Locate the cell with the specified text and output its [X, Y] center coordinate. 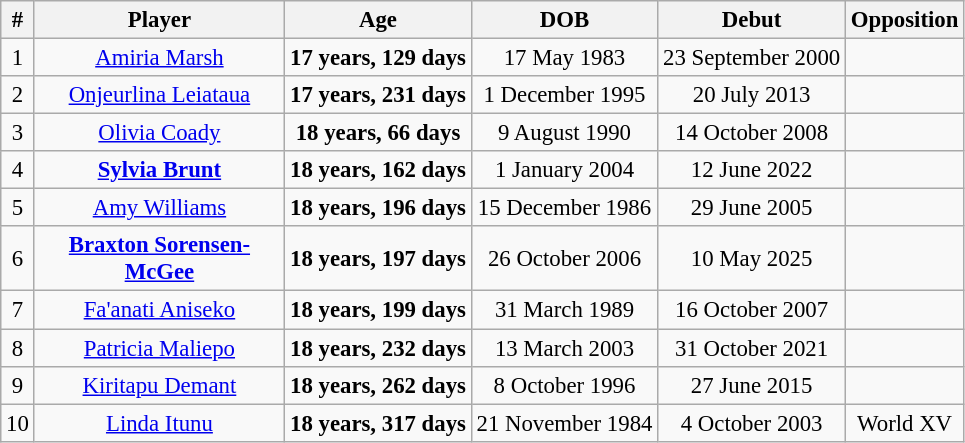
# [18, 20]
8 [18, 348]
4 [18, 170]
15 December 1986 [564, 208]
18 years, 262 days [378, 385]
18 years, 199 days [378, 310]
Patricia Maliepo [160, 348]
31 October 2021 [752, 348]
Amy Williams [160, 208]
14 October 2008 [752, 133]
Braxton Sorensen-McGee [160, 258]
4 October 2003 [752, 423]
8 October 1996 [564, 385]
17 years, 129 days [378, 58]
Onjeurlina Leiataua [160, 95]
Linda Itunu [160, 423]
7 [18, 310]
23 September 2000 [752, 58]
20 July 2013 [752, 95]
World XV [904, 423]
26 October 2006 [564, 258]
Kiritapu Demant [160, 385]
1 January 2004 [564, 170]
29 June 2005 [752, 208]
9 August 1990 [564, 133]
10 [18, 423]
17 years, 231 days [378, 95]
Age [378, 20]
Amiria Marsh [160, 58]
31 March 1989 [564, 310]
12 June 2022 [752, 170]
17 May 1983 [564, 58]
21 November 1984 [564, 423]
5 [18, 208]
DOB [564, 20]
27 June 2015 [752, 385]
2 [18, 95]
6 [18, 258]
18 years, 317 days [378, 423]
18 years, 197 days [378, 258]
18 years, 232 days [378, 348]
Fa'anati Aniseko [160, 310]
16 October 2007 [752, 310]
18 years, 196 days [378, 208]
Opposition [904, 20]
1 [18, 58]
Olivia Coady [160, 133]
18 years, 66 days [378, 133]
Player [160, 20]
13 March 2003 [564, 348]
18 years, 162 days [378, 170]
3 [18, 133]
10 May 2025 [752, 258]
Debut [752, 20]
Sylvia Brunt [160, 170]
9 [18, 385]
1 December 1995 [564, 95]
